Find where the given text appears and provide that cell's center as [x, y] coordinate. 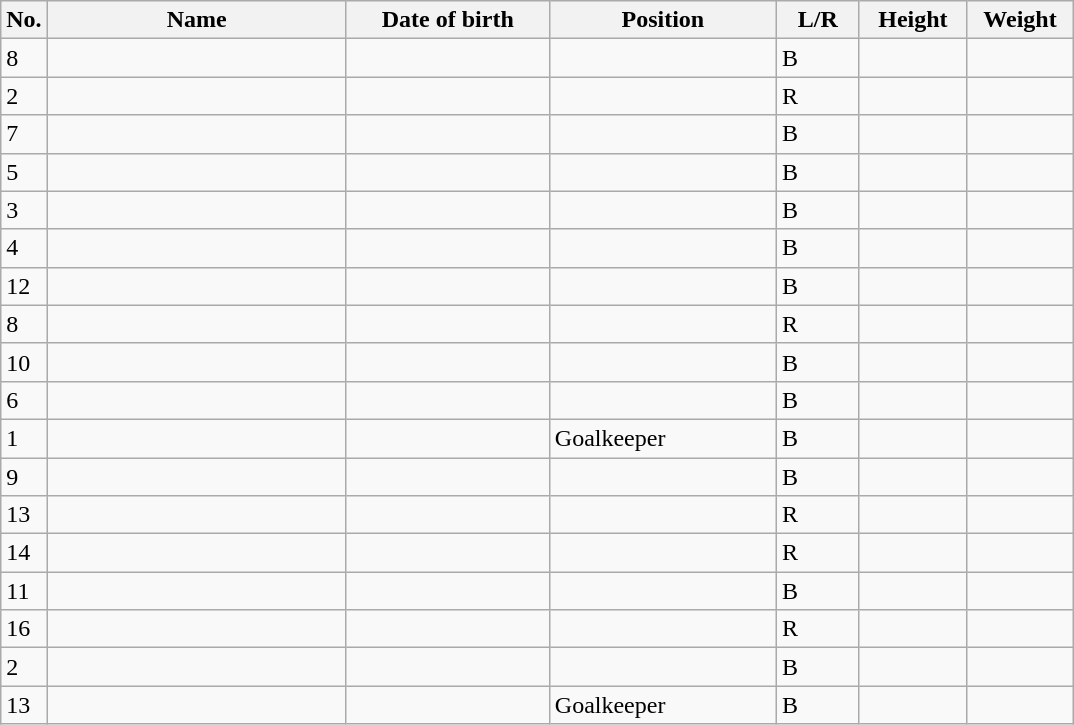
16 [24, 629]
No. [24, 20]
Name [196, 20]
12 [24, 286]
14 [24, 553]
Height [912, 20]
6 [24, 400]
5 [24, 172]
Position [662, 20]
7 [24, 134]
Weight [1020, 20]
11 [24, 591]
1 [24, 438]
9 [24, 477]
4 [24, 248]
10 [24, 362]
L/R [818, 20]
Date of birth [448, 20]
3 [24, 210]
